Return the [x, y] coordinate for the center point of the cell that contains the specified text.  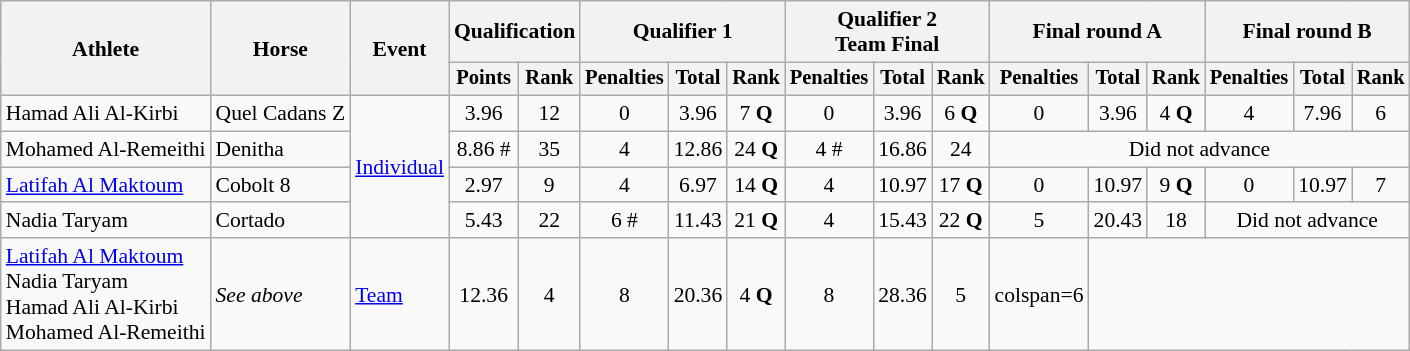
9 Q [1176, 185]
Quel Cadans Z [281, 114]
Cobolt 8 [281, 185]
21 Q [756, 221]
Event [400, 48]
22 Q [961, 221]
Nadia Taryam [106, 221]
4 # [829, 150]
20.36 [698, 294]
9 [549, 185]
Qualifier 2Team Final [888, 32]
Latifah Al Maktoum [106, 185]
7.96 [1322, 114]
Team [400, 294]
6 [1381, 114]
15.43 [902, 221]
Athlete [106, 48]
12.36 [484, 294]
Qualifier 1 [682, 32]
Final round B [1308, 32]
Horse [281, 48]
6.97 [698, 185]
14 Q [756, 185]
35 [549, 150]
22 [549, 221]
11.43 [698, 221]
24 Q [756, 150]
Individual [400, 167]
16.86 [902, 150]
7 Q [756, 114]
Hamad Ali Al-Kirbi [106, 114]
Final round A [1096, 32]
20.43 [1118, 221]
Mohamed Al-Remeithi [106, 150]
6 Q [961, 114]
Denitha [281, 150]
7 [1381, 185]
18 [1176, 221]
2.97 [484, 185]
6 # [624, 221]
17 Q [961, 185]
Qualification [514, 32]
8.86 # [484, 150]
Cortado [281, 221]
See above [281, 294]
12 [549, 114]
24 [961, 150]
28.36 [902, 294]
Latifah Al MaktoumNadia TaryamHamad Ali Al-KirbiMohamed Al-Remeithi [106, 294]
colspan=6 [1038, 294]
Points [484, 79]
5.43 [484, 221]
12.86 [698, 150]
